Output the [x, y] coordinate of the center of the cell containing the given text.  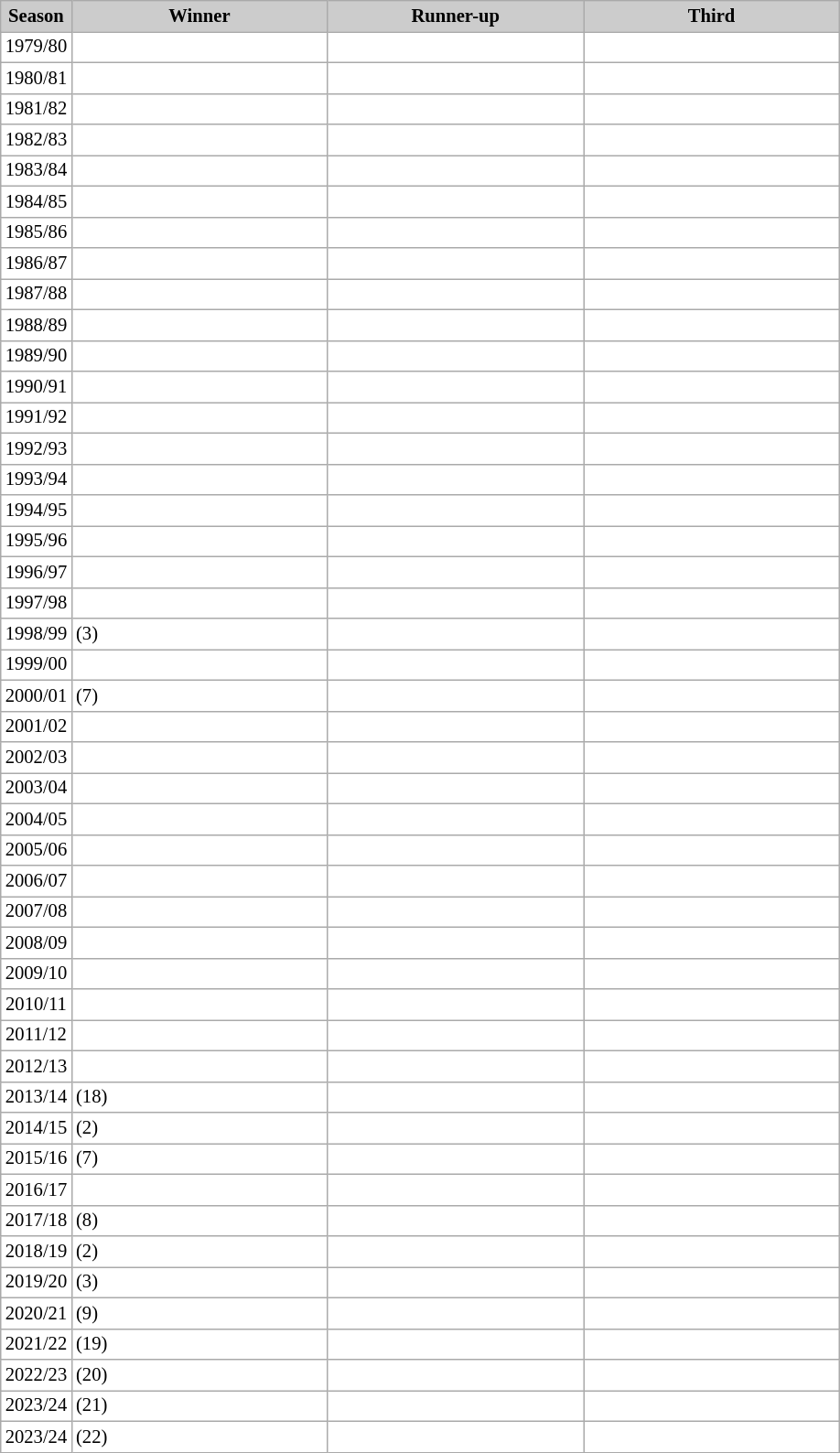
1991/92 [37, 417]
1993/94 [37, 479]
(22) [199, 1437]
Season [37, 16]
1980/81 [37, 78]
2017/18 [37, 1221]
1979/80 [37, 47]
2015/16 [37, 1158]
2022/23 [37, 1375]
1987/88 [37, 294]
2010/11 [37, 1004]
2014/15 [37, 1128]
2020/21 [37, 1313]
1995/96 [37, 541]
1994/95 [37, 510]
(20) [199, 1375]
(19) [199, 1344]
2000/01 [37, 695]
Winner [199, 16]
2006/07 [37, 881]
1984/85 [37, 201]
2018/19 [37, 1251]
1997/98 [37, 603]
2002/03 [37, 757]
2011/12 [37, 1035]
1998/99 [37, 634]
1986/87 [37, 263]
1985/86 [37, 232]
2004/05 [37, 819]
2009/10 [37, 974]
2007/08 [37, 911]
1996/97 [37, 572]
1999/00 [37, 664]
(9) [199, 1313]
2013/14 [37, 1097]
2021/22 [37, 1344]
2008/09 [37, 942]
1988/89 [37, 325]
(8) [199, 1221]
1992/93 [37, 448]
1989/90 [37, 356]
2005/06 [37, 850]
1990/91 [37, 387]
(18) [199, 1097]
Third [712, 16]
2003/04 [37, 788]
1983/84 [37, 170]
2019/20 [37, 1282]
Runner-up [456, 16]
1982/83 [37, 140]
2001/02 [37, 726]
(21) [199, 1405]
2012/13 [37, 1066]
2016/17 [37, 1189]
1981/82 [37, 109]
